Find where the given text appears and provide that cell's center as (x, y) coordinate. 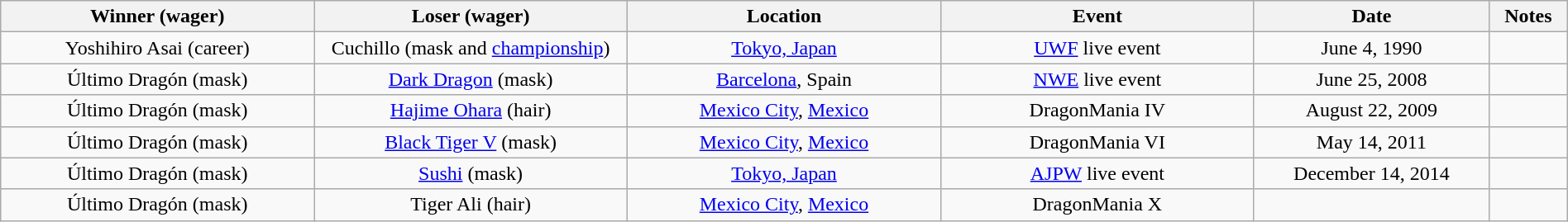
DragonMania IV (1097, 111)
DragonMania X (1097, 205)
Event (1097, 17)
AJPW live event (1097, 173)
UWF live event (1097, 48)
Notes (1528, 17)
NWE live event (1097, 79)
August 22, 2009 (1371, 111)
Black Tiger V (mask) (471, 142)
Date (1371, 17)
Tiger Ali (hair) (471, 205)
December 14, 2014 (1371, 173)
Winner (wager) (157, 17)
Yoshihiro Asai (career) (157, 48)
Hajime Ohara (hair) (471, 111)
June 25, 2008 (1371, 79)
Sushi (mask) (471, 173)
Dark Dragon (mask) (471, 79)
Barcelona, Spain (784, 79)
Loser (wager) (471, 17)
Cuchillo (mask and championship) (471, 48)
DragonMania VI (1097, 142)
June 4, 1990 (1371, 48)
Location (784, 17)
May 14, 2011 (1371, 142)
